Search for the cell housing the specified text and yield its [X, Y] center coordinate. 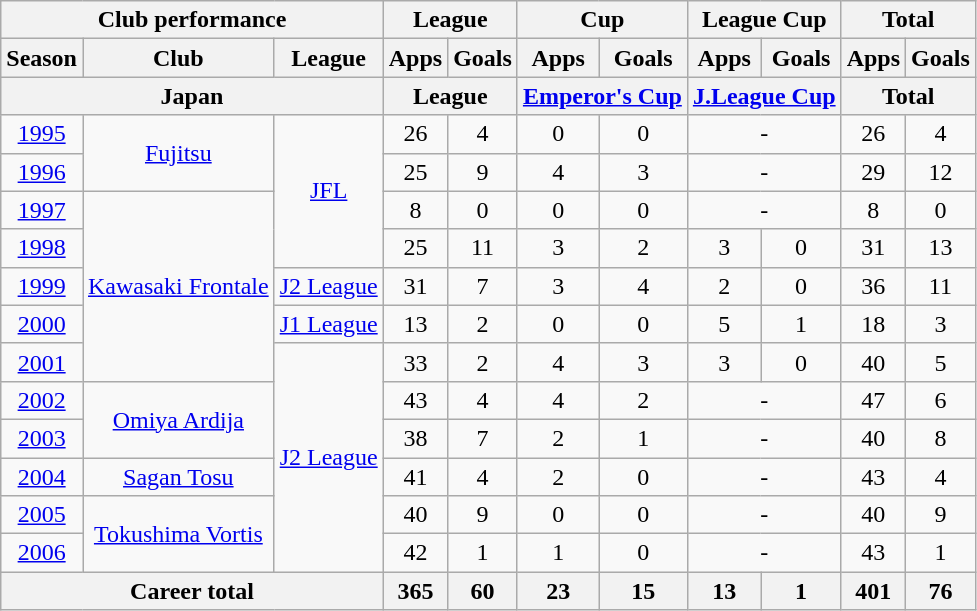
33 [415, 362]
401 [873, 591]
1998 [42, 248]
Japan [192, 96]
Sagan Tosu [178, 477]
18 [873, 324]
Club performance [192, 20]
36 [873, 286]
23 [558, 591]
Tokushima Vortis [178, 534]
Club [178, 58]
Emperor's Cup [602, 96]
Omiya Ardija [178, 419]
2004 [42, 477]
2003 [42, 438]
J1 League [328, 324]
12 [941, 172]
6 [941, 400]
365 [415, 591]
1997 [42, 210]
Season [42, 58]
1996 [42, 172]
Cup [602, 20]
38 [415, 438]
1995 [42, 134]
2002 [42, 400]
41 [415, 477]
League Cup [764, 20]
Kawasaki Frontale [178, 286]
76 [941, 591]
2000 [42, 324]
60 [483, 591]
JFL [328, 191]
Career total [192, 591]
29 [873, 172]
42 [415, 553]
2005 [42, 515]
15 [643, 591]
1999 [42, 286]
47 [873, 400]
2006 [42, 553]
Fujitsu [178, 153]
J.League Cup [764, 96]
2001 [42, 362]
